Return [x, y] of the center of cell containing provided text 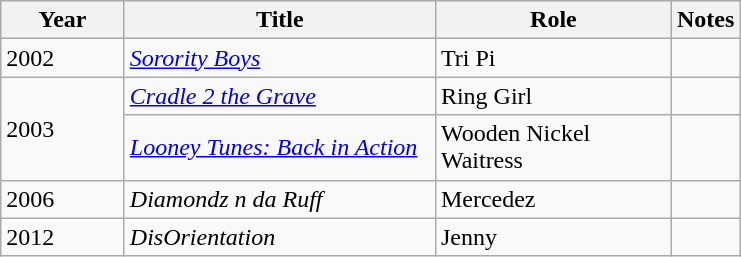
2002 [63, 58]
Mercedez [553, 199]
Year [63, 20]
Diamondz n da Ruff [280, 199]
Notes [705, 20]
2012 [63, 237]
Sorority Boys [280, 58]
Wooden Nickel Waitress [553, 148]
Role [553, 20]
Tri Pi [553, 58]
2003 [63, 128]
Looney Tunes: Back in Action [280, 148]
Cradle 2 the Grave [280, 96]
2006 [63, 199]
DisOrientation [280, 237]
Ring Girl [553, 96]
Title [280, 20]
Jenny [553, 237]
